From the cell containing the given text, extract its center point as [x, y] coordinate. 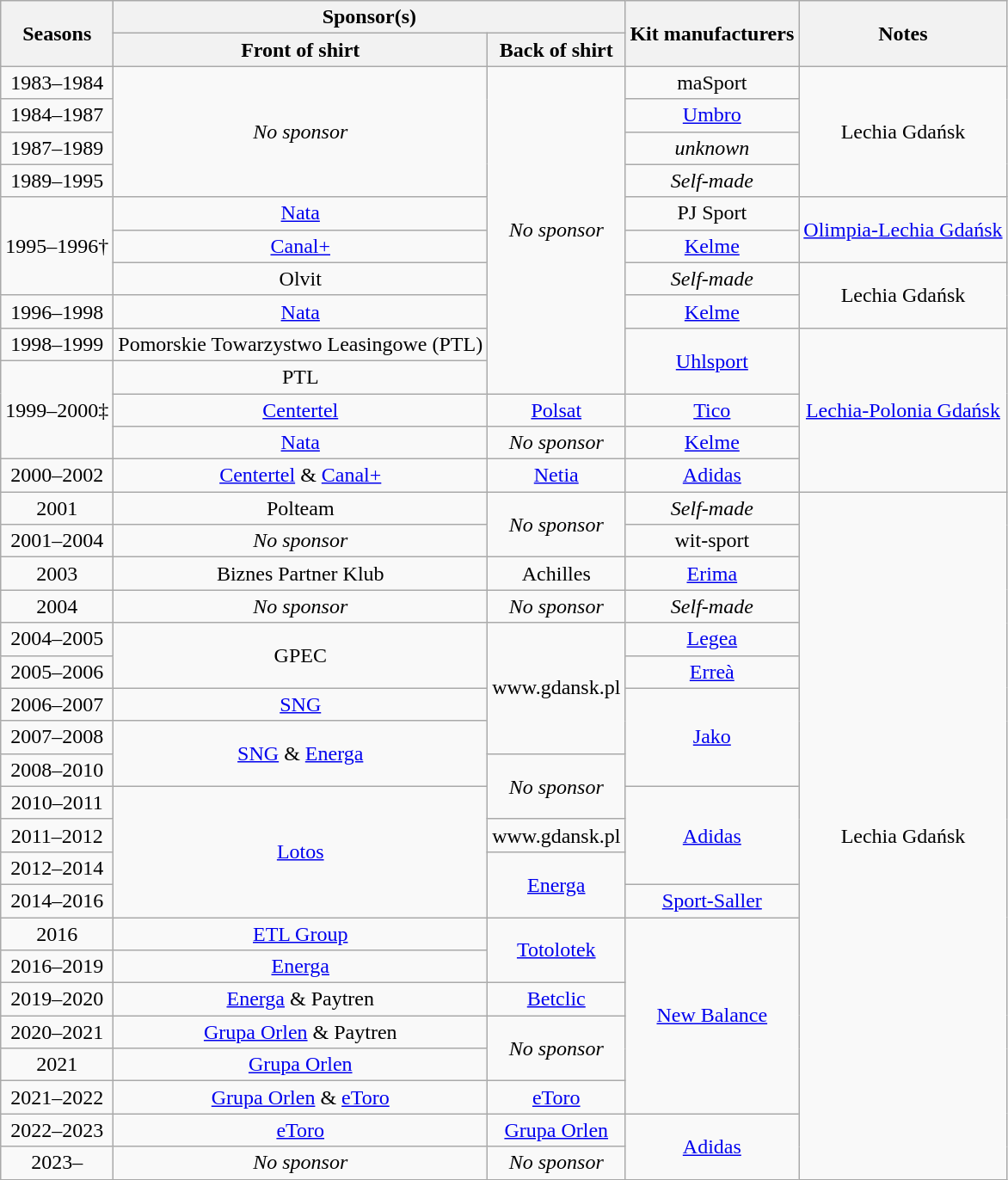
wit-sport [712, 541]
2003 [57, 574]
maSport [712, 83]
ETL Group [301, 933]
Jako [712, 737]
Back of shirt [556, 50]
1995–1996† [57, 246]
2012–2014 [57, 868]
PJ Sport [712, 213]
2007–2008 [57, 737]
New Balance [712, 1015]
2014–2016 [57, 900]
PTL [301, 377]
Biznes Partner Klub [301, 574]
Totolotek [556, 950]
2006–2007 [57, 704]
2019–2020 [57, 999]
2023– [57, 1163]
Sport-Saller [712, 900]
2020–2021 [57, 1032]
Umbro [712, 115]
2010–2011 [57, 802]
Polteam [301, 508]
1989–1995 [57, 181]
Uhlsport [712, 360]
2021 [57, 1065]
Erreà [712, 672]
Betclic [556, 999]
2005–2006 [57, 672]
Polsat [556, 410]
2022–2023 [57, 1130]
Front of shirt [301, 50]
Pomorskie Towarzystwo Leasingowe (PTL) [301, 344]
Energa & Paytren [301, 999]
2000–2002 [57, 476]
Erima [712, 574]
Centertel & Canal+ [301, 476]
2001–2004 [57, 541]
2011–2012 [57, 835]
Grupa Orlen & eToro [301, 1097]
Canal+ [301, 246]
Grupa Orlen & Paytren [301, 1032]
SNG [301, 704]
Legea [712, 639]
1996–1998 [57, 311]
Olvit [301, 279]
2008–2010 [57, 770]
Lechia-Polonia Gdańsk [903, 409]
GPEC [301, 655]
SNG & Energa [301, 753]
1984–1987 [57, 115]
1999–2000‡ [57, 409]
2016–2019 [57, 967]
Olimpia-Lechia Gdańsk [903, 230]
Lotos [301, 851]
Netia [556, 476]
Tico [712, 410]
Seasons [57, 34]
Notes [903, 34]
unknown [712, 148]
1983–1984 [57, 83]
2004–2005 [57, 639]
2004 [57, 606]
2001 [57, 508]
Centertel [301, 410]
Sponsor(s) [370, 17]
1987–1989 [57, 148]
1998–1999 [57, 344]
Kit manufacturers [712, 34]
2016 [57, 933]
2021–2022 [57, 1097]
Achilles [556, 574]
